Identify which cell holds the provided text, then report its (x, y) central coordinate. 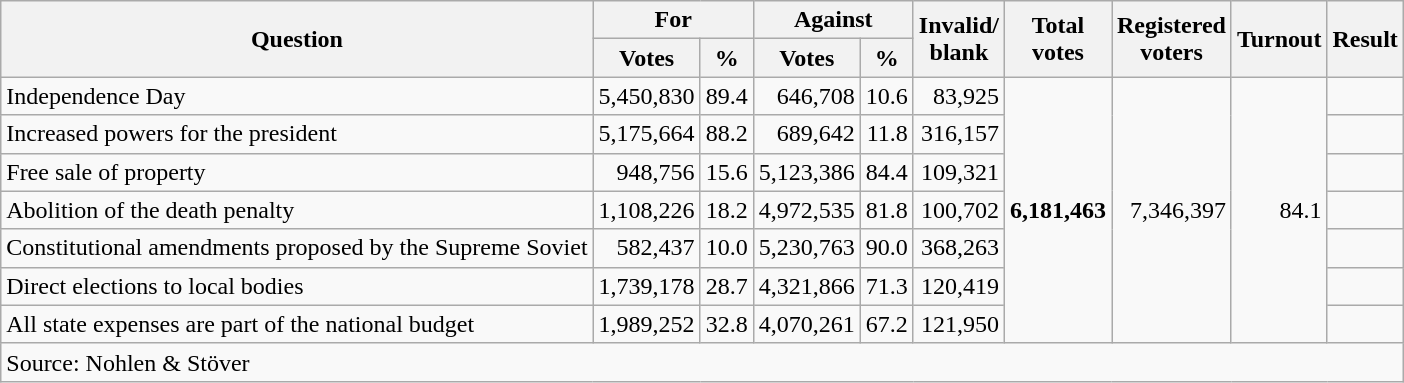
582,437 (646, 248)
Result (1365, 39)
Turnout (1279, 39)
15.6 (726, 172)
18.2 (726, 210)
Totalvotes (1058, 39)
28.7 (726, 286)
For (673, 20)
1,108,226 (646, 210)
Abolition of the death penalty (297, 210)
Source: Nohlen & Stöver (702, 362)
81.8 (886, 210)
689,642 (806, 134)
Direct elections to local bodies (297, 286)
67.2 (886, 324)
88.2 (726, 134)
Constitutional amendments proposed by the Supreme Soviet (297, 248)
Free sale of property (297, 172)
71.3 (886, 286)
120,419 (958, 286)
4,070,261 (806, 324)
10.6 (886, 96)
10.0 (726, 248)
5,175,664 (646, 134)
121,950 (958, 324)
89.4 (726, 96)
Against (833, 20)
83,925 (958, 96)
84.4 (886, 172)
316,157 (958, 134)
5,230,763 (806, 248)
Invalid/blank (958, 39)
4,321,866 (806, 286)
646,708 (806, 96)
109,321 (958, 172)
5,450,830 (646, 96)
7,346,397 (1172, 210)
Registeredvoters (1172, 39)
Increased powers for the president (297, 134)
1,739,178 (646, 286)
6,181,463 (1058, 210)
32.8 (726, 324)
Independence Day (297, 96)
All state expenses are part of the national budget (297, 324)
100,702 (958, 210)
5,123,386 (806, 172)
368,263 (958, 248)
1,989,252 (646, 324)
4,972,535 (806, 210)
84.1 (1279, 210)
11.8 (886, 134)
948,756 (646, 172)
90.0 (886, 248)
Question (297, 39)
